Locate the cell with the specified text and output its (X, Y) center coordinate. 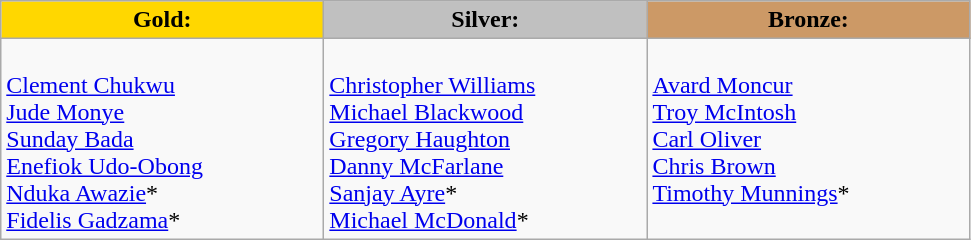
Gold: (162, 20)
Silver: (486, 20)
Christopher WilliamsMichael BlackwoodGregory HaughtonDanny McFarlaneSanjay Ayre*Michael McDonald* (486, 139)
Avard Moncur Troy McIntosh Carl Oliver Chris Brown Timothy Munnings* (808, 139)
Bronze: (808, 20)
Clement ChukwuJude MonyeSunday BadaEnefiok Udo-ObongNduka Awazie*Fidelis Gadzama* (162, 139)
